Pinpoint the cell where the given text exists, returning its [X, Y] midpoint coordinate. 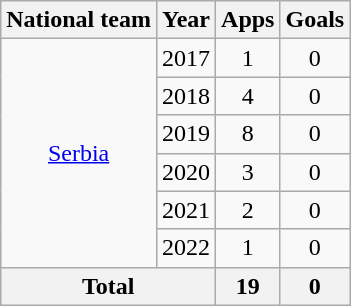
Apps [248, 20]
2 [248, 210]
4 [248, 96]
Serbia [79, 153]
2021 [186, 210]
2022 [186, 248]
8 [248, 134]
2017 [186, 58]
2020 [186, 172]
National team [79, 20]
Goals [315, 20]
3 [248, 172]
2018 [186, 96]
Year [186, 20]
2019 [186, 134]
19 [248, 286]
Total [108, 286]
